Extract the (x, y) coordinate from the center of the cell holding the provided text.  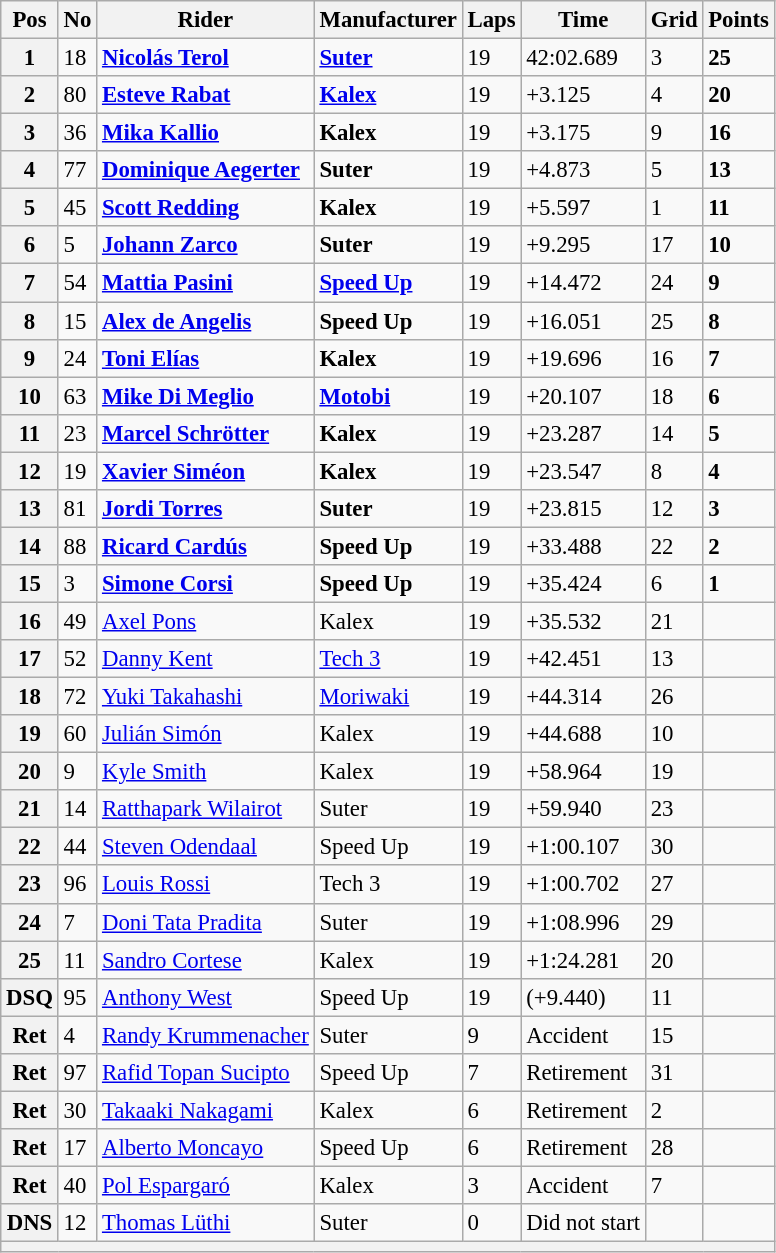
Pos (30, 20)
+20.107 (583, 396)
+1:00.702 (583, 885)
+3.125 (583, 95)
Pol Espargaró (206, 1185)
Mika Kallio (206, 133)
63 (77, 396)
Rafid Topan Sucipto (206, 1073)
Takaaki Nakagami (206, 1110)
+16.051 (583, 321)
Louis Rossi (206, 885)
27 (674, 885)
Ratthapark Wilairot (206, 809)
Thomas Lüthi (206, 1223)
+9.295 (583, 245)
Randy Krummenacher (206, 1035)
Sandro Cortese (206, 960)
97 (77, 1073)
+35.424 (583, 584)
29 (674, 922)
88 (77, 546)
44 (77, 847)
Kyle Smith (206, 772)
+1:00.107 (583, 847)
+5.597 (583, 208)
+4.873 (583, 170)
+1:08.996 (583, 922)
Manufacturer (388, 20)
49 (77, 621)
Steven Odendaal (206, 847)
42:02.689 (583, 58)
31 (674, 1073)
Doni Tata Pradita (206, 922)
+44.314 (583, 697)
Xavier Siméon (206, 471)
Johann Zarco (206, 245)
Marcel Schrötter (206, 433)
45 (77, 208)
96 (77, 885)
+1:24.281 (583, 960)
+23.547 (583, 471)
+59.940 (583, 809)
Scott Redding (206, 208)
DSQ (30, 997)
Moriwaki (388, 697)
DNS (30, 1223)
Esteve Rabat (206, 95)
Alex de Angelis (206, 321)
+35.532 (583, 621)
60 (77, 734)
Danny Kent (206, 659)
Jordi Torres (206, 509)
Ricard Cardús (206, 546)
36 (77, 133)
Julián Simón (206, 734)
Grid (674, 20)
40 (77, 1185)
Did not start (583, 1223)
+23.815 (583, 509)
+23.287 (583, 433)
26 (674, 697)
+44.688 (583, 734)
Motobi (388, 396)
Rider (206, 20)
Toni Elías (206, 358)
Yuki Takahashi (206, 697)
Simone Corsi (206, 584)
Dominique Aegerter (206, 170)
54 (77, 283)
80 (77, 95)
Axel Pons (206, 621)
Nicolás Terol (206, 58)
72 (77, 697)
+42.451 (583, 659)
0 (492, 1223)
Anthony West (206, 997)
81 (77, 509)
Mike Di Meglio (206, 396)
28 (674, 1148)
+3.175 (583, 133)
+58.964 (583, 772)
+14.472 (583, 283)
52 (77, 659)
77 (77, 170)
Mattia Pasini (206, 283)
95 (77, 997)
+19.696 (583, 358)
Time (583, 20)
Laps (492, 20)
+33.488 (583, 546)
Points (738, 20)
(+9.440) (583, 997)
Alberto Moncayo (206, 1148)
No (77, 20)
